Detect which cell encompasses the target text, then output its [x, y] center coordinate. 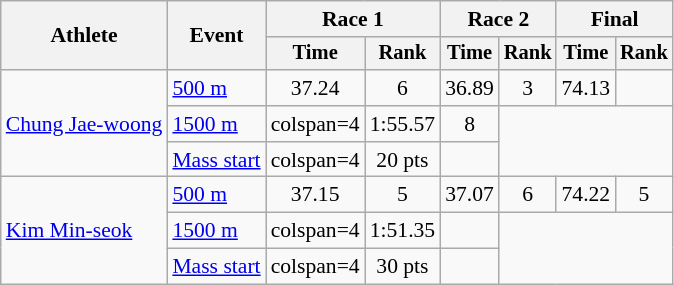
Race 2 [498, 19]
37.15 [316, 195]
Athlete [84, 36]
74.13 [586, 88]
Event [216, 36]
Race 1 [354, 19]
74.22 [586, 195]
Final [614, 19]
36.89 [470, 88]
3 [528, 88]
1:51.35 [402, 231]
37.24 [316, 88]
20 pts [402, 160]
30 pts [402, 267]
37.07 [470, 195]
Kim Min-seok [84, 230]
8 [470, 124]
1:55.57 [402, 124]
Chung Jae-woong [84, 124]
